Identify which cell holds the provided text, then report its (x, y) central coordinate. 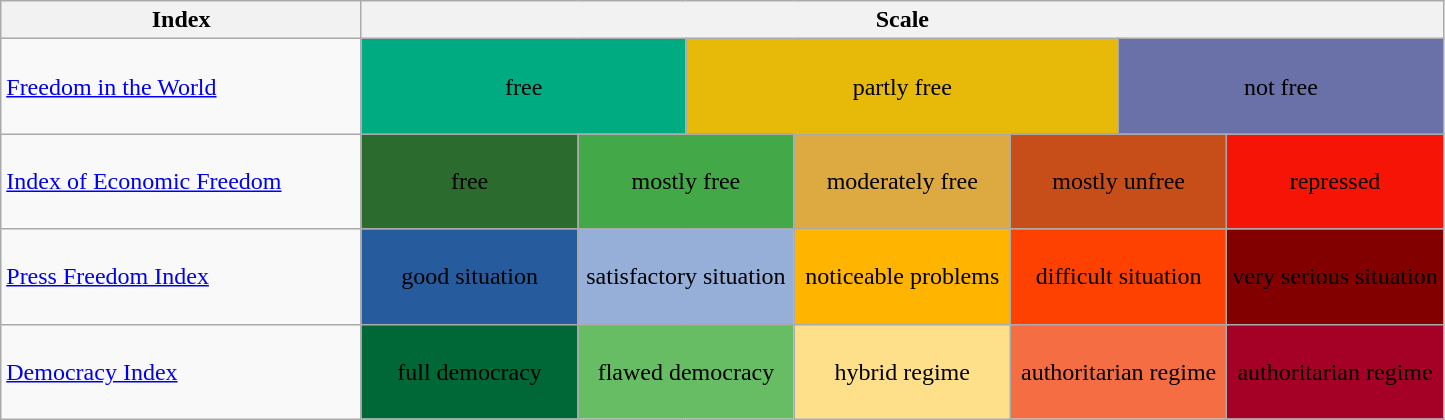
full democracy (469, 372)
Index of Economic Freedom (182, 182)
difficult situation (1118, 276)
mostly free (686, 182)
Scale (902, 20)
good situation (469, 276)
mostly unfree (1118, 182)
noticeable problems (902, 276)
hybrid regime (902, 372)
Index (182, 20)
Freedom in the World (182, 86)
flawed democracy (686, 372)
very serious situation (1335, 276)
partly free (902, 86)
not free (1282, 86)
Press Freedom Index (182, 276)
satisfactory situation (686, 276)
Democracy Index (182, 372)
repressed (1335, 182)
moderately free (902, 182)
